Capture the cell that displays the provided text and extract its (x, y) central coordinate. 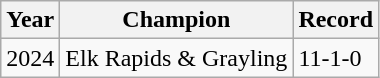
Year (30, 20)
Elk Rapids & Grayling (176, 58)
Record (336, 20)
11-1-0 (336, 58)
2024 (30, 58)
Champion (176, 20)
